Pinpoint the cell where the given text exists, returning its (X, Y) midpoint coordinate. 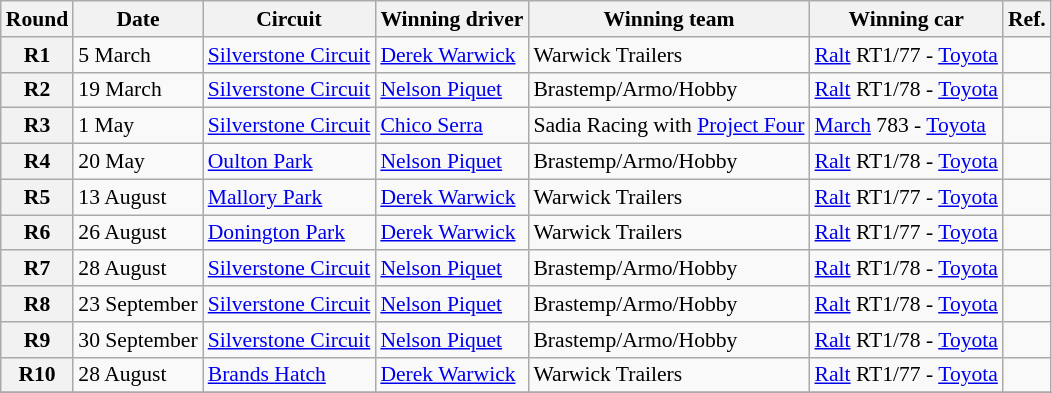
Sadia Racing with Project Four (668, 126)
R2 (38, 90)
Round (38, 19)
R3 (38, 126)
R1 (38, 55)
26 August (138, 233)
19 March (138, 90)
Donington Park (290, 233)
R7 (38, 269)
Ref. (1027, 19)
R4 (38, 162)
R10 (38, 375)
30 September (138, 340)
R8 (38, 304)
5 March (138, 55)
1 May (138, 126)
Winning car (906, 19)
Oulton Park (290, 162)
Chico Serra (452, 126)
Circuit (290, 19)
23 September (138, 304)
Winning team (668, 19)
R5 (38, 197)
13 August (138, 197)
R9 (38, 340)
Winning driver (452, 19)
Date (138, 19)
Brands Hatch (290, 375)
R6 (38, 233)
Mallory Park (290, 197)
20 May (138, 162)
March 783 - Toyota (906, 126)
